Locate the cell with the specified text and output its (x, y) center coordinate. 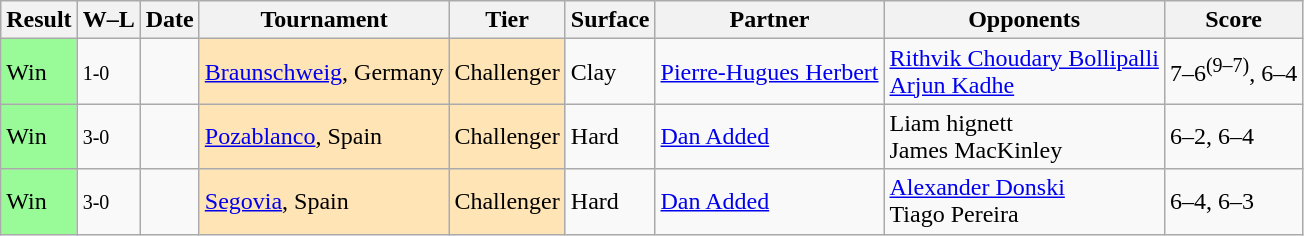
Opponents (1024, 20)
Tier (507, 20)
Tournament (324, 20)
Score (1233, 20)
Segovia, Spain (324, 202)
Alexander Donski Tiago Pereira (1024, 202)
6–4, 6–3 (1233, 202)
Result (39, 20)
Date (170, 20)
6–2, 6–4 (1233, 136)
Braunschweig, Germany (324, 72)
Rithvik Choudary Bollipalli Arjun Kadhe (1024, 72)
Liam hignett James MacKinley (1024, 136)
Surface (610, 20)
W–L (108, 20)
7–6(9–7), 6–4 (1233, 72)
1-0 (108, 72)
Clay (610, 72)
Pozablanco, Spain (324, 136)
Partner (770, 20)
Pierre-Hugues Herbert (770, 72)
